Return (x, y) of the center of cell containing provided text 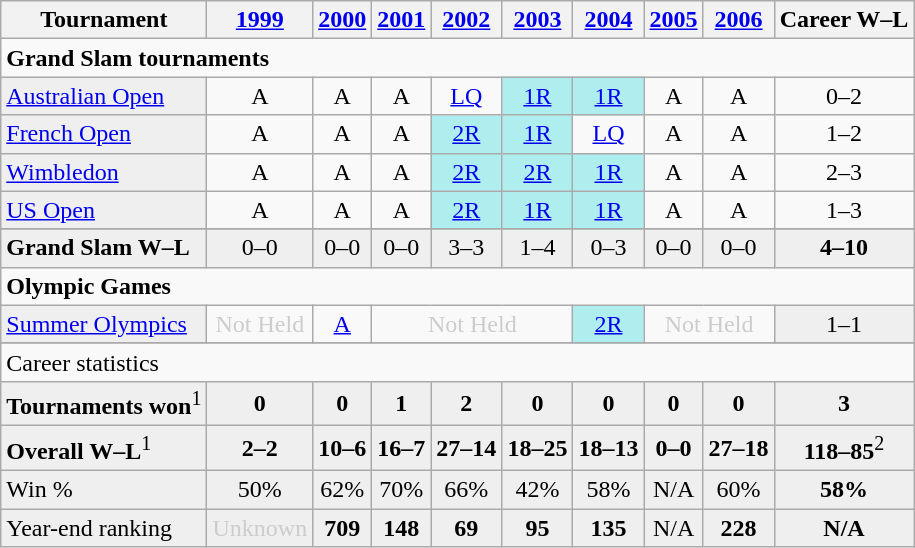
2–2 (260, 448)
2003 (538, 20)
Tournaments won1 (104, 404)
69 (466, 528)
Overall W–L1 (104, 448)
2005 (674, 20)
148 (402, 528)
1 (402, 404)
1999 (260, 20)
3–3 (466, 248)
Summer Olympics (104, 324)
Wimbledon (104, 172)
135 (608, 528)
1–4 (538, 248)
1–2 (844, 134)
16–7 (402, 448)
Career statistics (458, 362)
French Open (104, 134)
1–3 (844, 210)
Australian Open (104, 96)
2–3 (844, 172)
2000 (342, 20)
50% (260, 489)
10–6 (342, 448)
2002 (466, 20)
27–14 (466, 448)
60% (738, 489)
2 (466, 404)
0–2 (844, 96)
Unknown (260, 528)
Career W–L (844, 20)
2001 (402, 20)
1–1 (844, 324)
Tournament (104, 20)
0–3 (608, 248)
Grand Slam tournaments (458, 58)
709 (342, 528)
Year-end ranking (104, 528)
118–852 (844, 448)
2004 (608, 20)
18–25 (538, 448)
228 (738, 528)
3 (844, 404)
2006 (738, 20)
4–10 (844, 248)
18–13 (608, 448)
27–18 (738, 448)
62% (342, 489)
Grand Slam W–L (104, 248)
70% (402, 489)
US Open (104, 210)
95 (538, 528)
Olympic Games (458, 286)
66% (466, 489)
42% (538, 489)
Win % (104, 489)
